Pinpoint the cell where the given text exists, returning its (X, Y) midpoint coordinate. 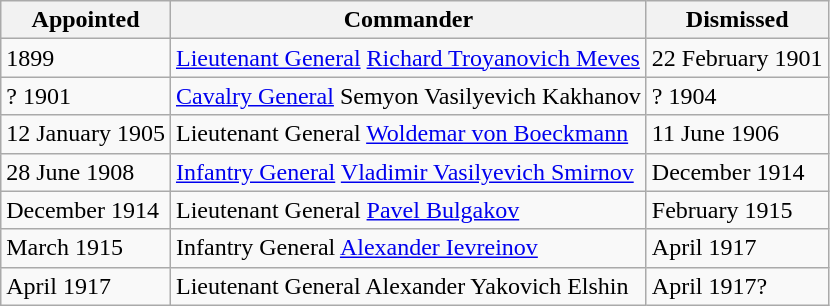
Infantry General Vladimir Vasilyevich Smirnov (408, 172)
Lieutenant General Woldemar von Boeckmann (408, 134)
22 February 1901 (737, 58)
February 1915 (737, 210)
March 1915 (86, 248)
April 1917? (737, 286)
28 June 1908 (86, 172)
? 1901 (86, 96)
Infantry General Alexander Ievreinov (408, 248)
Dismissed (737, 20)
Lieutenant General Alexander Yakovich Elshin (408, 286)
12 January 1905 (86, 134)
1899 (86, 58)
Appointed (86, 20)
Lieutenant General Pavel Bulgakov (408, 210)
Lieutenant General Richard Troyanovich Meves (408, 58)
Commander (408, 20)
11 June 1906 (737, 134)
Cavalry General Semyon Vasilyevich Kakhanov (408, 96)
? 1904 (737, 96)
